For the text-containing cell, return its midpoint in (x, y) coordinate format. 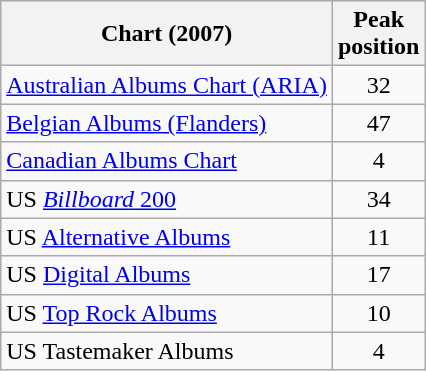
Canadian Albums Chart (167, 161)
US Top Rock Albums (167, 313)
10 (378, 313)
Belgian Albums (Flanders) (167, 123)
47 (378, 123)
17 (378, 275)
11 (378, 237)
US Digital Albums (167, 275)
US Tastemaker Albums (167, 351)
Australian Albums Chart (ARIA) (167, 85)
Chart (2007) (167, 34)
US Billboard 200 (167, 199)
34 (378, 199)
US Alternative Albums (167, 237)
Peakposition (378, 34)
32 (378, 85)
